Provide the [x, y] coordinate of the cell's center where the given text is located.  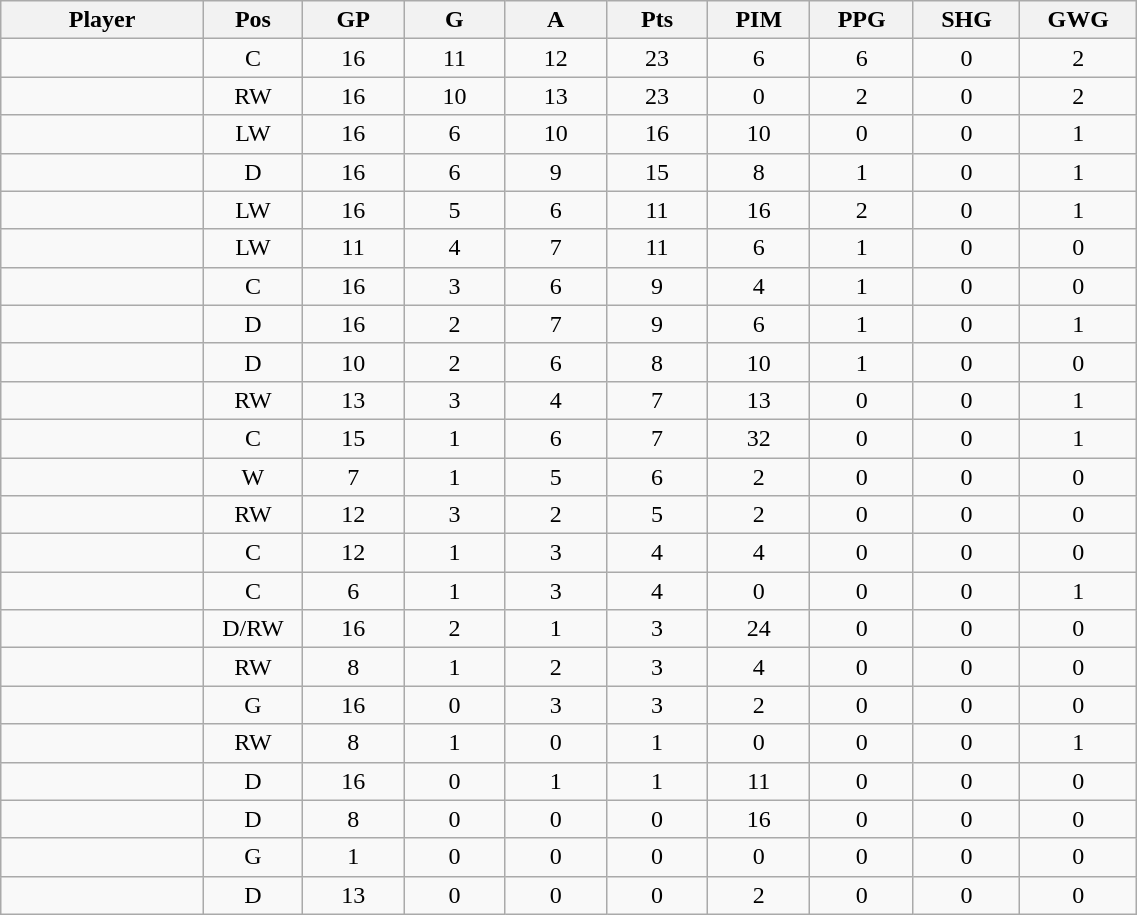
GWG [1078, 20]
24 [759, 629]
GP [352, 20]
32 [759, 438]
Pts [656, 20]
Player [102, 20]
PIM [759, 20]
W [252, 477]
A [556, 20]
D/RW [252, 629]
SHG [966, 20]
Pos [252, 20]
PPG [862, 20]
